From the cell containing the given text, extract its center point as (x, y) coordinate. 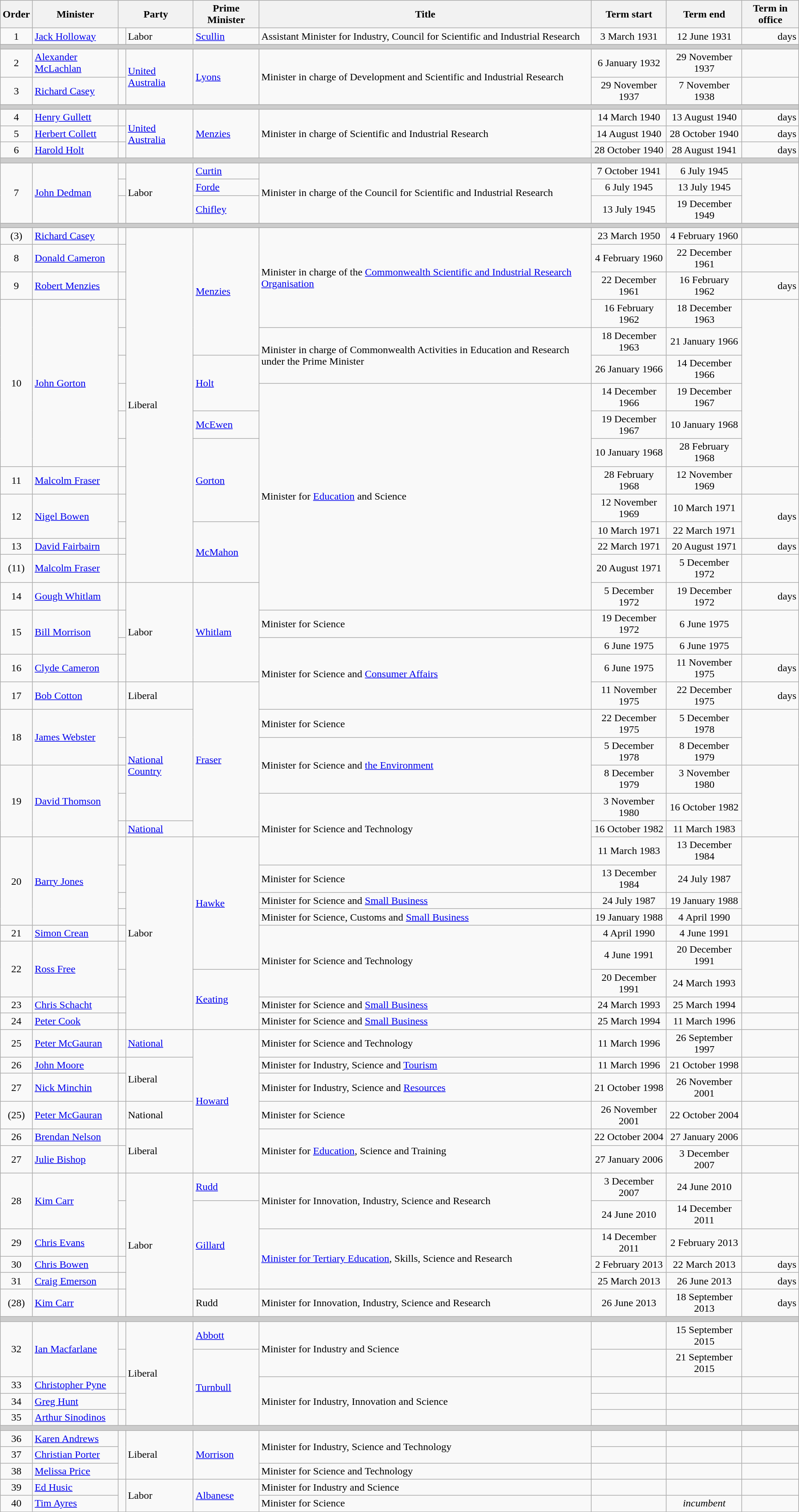
Term end (704, 15)
McEwen (226, 424)
Title (425, 15)
12 (16, 516)
Ian Macfarlane (75, 1349)
9 (16, 286)
Bill Morrison (75, 632)
35 (16, 1418)
Chifley (226, 209)
Curtin (226, 171)
5 (16, 134)
Gillard (226, 1245)
National Country (160, 765)
Brendan Nelson (75, 1137)
Clyde Cameron (75, 668)
(28) (16, 1302)
28 (16, 1201)
Alexander McLachlan (75, 63)
14 August 1940 (629, 134)
32 (16, 1349)
40 (16, 1503)
19 (16, 801)
Term in office (770, 15)
Minister (75, 15)
1 (16, 36)
22 March 2013 (704, 1264)
Karen Andrews (75, 1439)
37 (16, 1455)
(3) (16, 236)
Herbert Collett (75, 134)
Greg Hunt (75, 1401)
Chris Schacht (75, 1005)
4 (16, 117)
17 (16, 696)
Term start (629, 15)
Minister for Science and Consumer Affairs (425, 674)
39 (16, 1487)
Donald Cameron (75, 258)
Minister for Science and the Environment (425, 765)
Minister for Industry, Innovation and Science (425, 1401)
29 (16, 1243)
Simon Crean (75, 933)
Order (16, 15)
McMahon (226, 552)
John Dedman (75, 193)
38 (16, 1471)
23 (16, 1005)
Abbott (226, 1335)
John Gorton (75, 383)
Nigel Bowen (75, 516)
Arthur Sinodinos (75, 1418)
Christopher Pyne (75, 1385)
Minister in charge of the Council for Scientific and Industrial Research (425, 193)
Robert Menzies (75, 286)
Harold Holt (75, 150)
25 (16, 1044)
3 (16, 91)
6 January 1932 (629, 63)
Minister in charge of the Commonwealth Scientific and Industrial Research Organisation (425, 278)
Keating (226, 999)
James Webster (75, 737)
26 September 1997 (704, 1044)
(11) (16, 568)
25 March 2013 (629, 1281)
13 August 1940 (704, 117)
34 (16, 1401)
Christian Porter (75, 1455)
12 June 1931 (704, 36)
Scullin (226, 36)
33 (16, 1385)
Chris Bowen (75, 1264)
Tim Ayres (75, 1503)
13 (16, 546)
18 September 2013 (704, 1302)
incumbent (704, 1503)
Peter Cook (75, 1021)
24 (16, 1021)
Party (156, 15)
2 (16, 63)
Minister for Industry, Science and Resources (425, 1087)
21 (16, 933)
Minister for Science, Customs and Small Business (425, 917)
Prime Minister (226, 15)
Minister for Tertiary Education, Skills, Science and Research (425, 1259)
Turnbull (226, 1388)
8 (16, 258)
David Fairbairn (75, 546)
36 (16, 1439)
Minister for Industry, Science and Technology (425, 1447)
16 (16, 668)
22 (16, 969)
28 August 1941 (704, 150)
Ed Husic (75, 1487)
Holt (226, 383)
7 (16, 193)
Chris Evans (75, 1243)
7 October 1941 (629, 171)
Henry Gullett (75, 117)
Craig Emerson (75, 1281)
Morrison (226, 1455)
23 March 1950 (629, 236)
15 (16, 632)
10 (16, 383)
19 December 1949 (704, 209)
Minister for Education and Science (425, 497)
14 (16, 596)
Jack Holloway (75, 36)
14 March 1940 (629, 117)
Minister in charge of Development and Scientific and Industrial Research (425, 77)
31 (16, 1281)
Albanese (226, 1495)
Gough Whitlam (75, 596)
Ross Free (75, 969)
Fraser (226, 759)
18 (16, 737)
Howard (226, 1101)
Minister in charge of Scientific and Industrial Research (425, 134)
Nick Minchin (75, 1087)
Forde (226, 187)
7 November 1938 (704, 91)
Assistant Minister for Industry, Council for Scientific and Industrial Research (425, 36)
Melissa Price (75, 1471)
20 (16, 881)
Minister in charge of Commonwealth Activities in Education and Research under the Prime Minister (425, 355)
David Thomson (75, 801)
15 September 2015 (704, 1335)
21 January 1966 (704, 342)
Julie Bishop (75, 1159)
3 March 1931 (629, 36)
Whitlam (226, 632)
26 January 1966 (629, 369)
Minister for Education, Science and Training (425, 1151)
Barry Jones (75, 881)
Minister for Industry, Science and Tourism (425, 1065)
(25) (16, 1115)
John Moore (75, 1065)
11 (16, 480)
Bob Cotton (75, 696)
Gorton (226, 480)
6 (16, 150)
Lyons (226, 77)
Hawke (226, 903)
21 September 2015 (704, 1363)
30 (16, 1264)
